Find where the given text appears and provide that cell's center as (X, Y) coordinate. 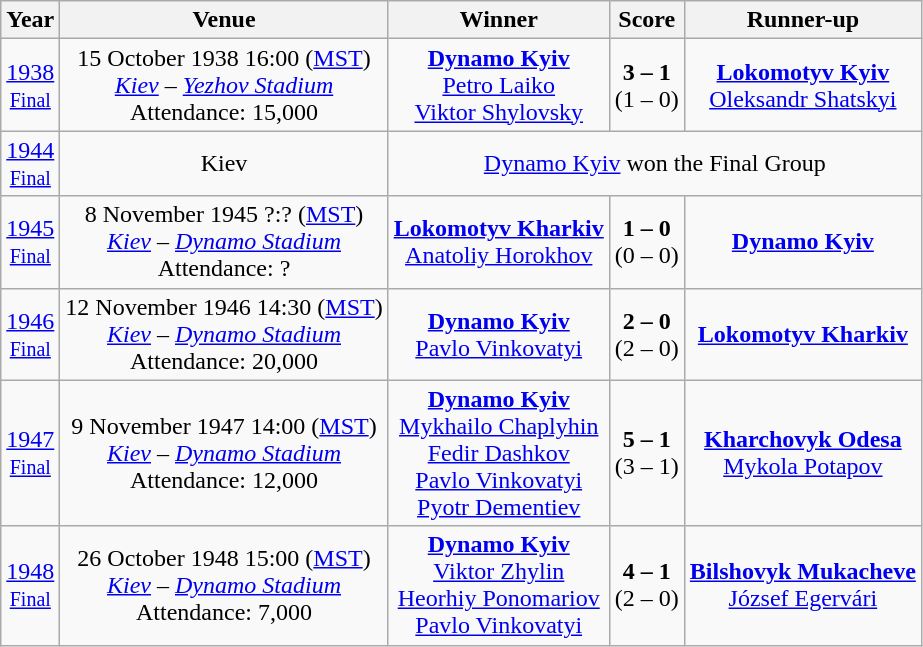
15 October 1938 16:00 (MST) Kiev – Yezhov Stadium Attendance: 15,000 (224, 85)
2 – 0 (2 – 0) (646, 334)
3 – 1 (1 – 0) (646, 85)
Lokomotyv Kyiv Oleksandr Shatskyi (802, 85)
9 November 1947 14:00 (MST) Kiev – Dynamo Stadium Attendance: 12,000 (224, 453)
Lokomotyv Kharkiv Anatoliy Horokhov (498, 242)
1938Final (30, 85)
Dynamo Kyiv Petro Laiko Viktor Shylovsky (498, 85)
Kiev (224, 164)
1947Final (30, 453)
Dynamo Kyiv Viktor Zhylin Heorhiy Ponomariov Pavlo Vinkovatyi (498, 586)
Dynamo Kyiv Pavlo Vinkovatyi (498, 334)
Venue (224, 20)
5 – 1 (3 – 1) (646, 453)
Dynamo Kyiv won the Final Group (654, 164)
12 November 1946 14:30 (MST) Kiev – Dynamo Stadium Attendance: 20,000 (224, 334)
Winner (498, 20)
Dynamo Kyiv (802, 242)
Kharchovyk Odesa Mykola Potapov (802, 453)
4 – 1 (2 – 0) (646, 586)
1 – 0 (0 – 0) (646, 242)
1945Final (30, 242)
Bilshovyk Mukacheve József Egervári (802, 586)
Score (646, 20)
Lokomotyv Kharkiv (802, 334)
1948Final (30, 586)
1946Final (30, 334)
26 October 1948 15:00 (MST) Kiev – Dynamo Stadium Attendance: 7,000 (224, 586)
Runner-up (802, 20)
Dynamo Kyiv Mykhailo Chaplyhin Fedir Dashkov Pavlo Vinkovatyi Pyotr Dementiev (498, 453)
8 November 1945 ?:? (MST) Kiev – Dynamo Stadium Attendance: ? (224, 242)
1944Final (30, 164)
Year (30, 20)
